Locate the cell with the specified text and output its [x, y] center coordinate. 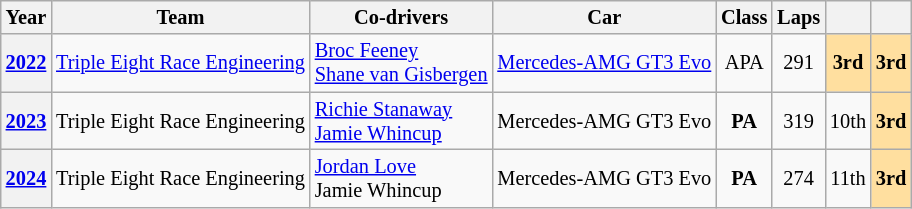
319 [798, 121]
Team [180, 17]
Richie Stanaway Jamie Whincup [402, 121]
Year [26, 17]
Laps [798, 17]
Car [604, 17]
Jordan Love Jamie Whincup [402, 178]
2024 [26, 178]
2022 [26, 63]
Broc Feeney Shane van Gisbergen [402, 63]
2023 [26, 121]
11th [848, 178]
291 [798, 63]
APA [744, 63]
10th [848, 121]
274 [798, 178]
Class [744, 17]
Co-drivers [402, 17]
